For the text-containing cell, return its midpoint in [x, y] coordinate format. 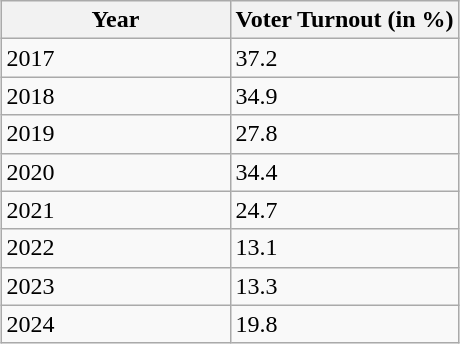
2020 [116, 172]
2018 [116, 96]
34.4 [344, 172]
2024 [116, 324]
27.8 [344, 134]
Year [116, 20]
13.3 [344, 286]
37.2 [344, 58]
2023 [116, 286]
2022 [116, 248]
2019 [116, 134]
2017 [116, 58]
19.8 [344, 324]
2021 [116, 210]
34.9 [344, 96]
24.7 [344, 210]
13.1 [344, 248]
Voter Turnout (in %) [344, 20]
